Determine the (x, y) coordinate at the center of the cell enclosing the given text.  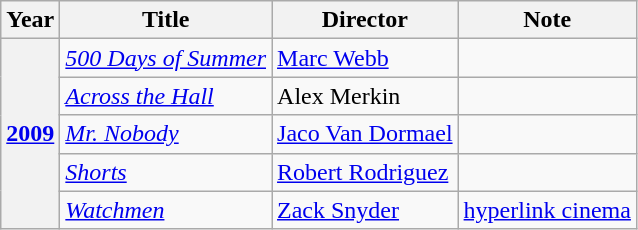
Mr. Nobody (166, 134)
Jaco Van Dormael (366, 134)
Alex Merkin (366, 96)
Shorts (166, 172)
Note (547, 20)
2009 (30, 134)
Zack Snyder (366, 210)
Title (166, 20)
Robert Rodriguez (366, 172)
Watchmen (166, 210)
500 Days of Summer (166, 58)
Across the Hall (166, 96)
hyperlink cinema (547, 210)
Year (30, 20)
Director (366, 20)
Marc Webb (366, 58)
